Scan for the cell matching the given text and deliver its (x, y) coordinate at center. 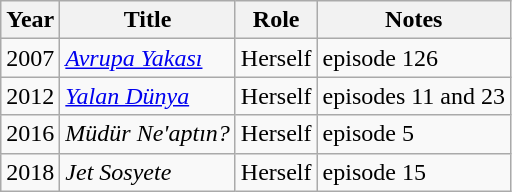
episode 126 (414, 58)
Yalan Dünya (148, 96)
Avrupa Yakası (148, 58)
Role (276, 20)
episode 5 (414, 134)
2012 (30, 96)
Müdür Ne'aptın? (148, 134)
Year (30, 20)
Notes (414, 20)
Jet Sosyete (148, 172)
episode 15 (414, 172)
2016 (30, 134)
Title (148, 20)
2018 (30, 172)
2007 (30, 58)
episodes 11 and 23 (414, 96)
